Determine the (X, Y) coordinate at the center of the cell enclosing the given text.  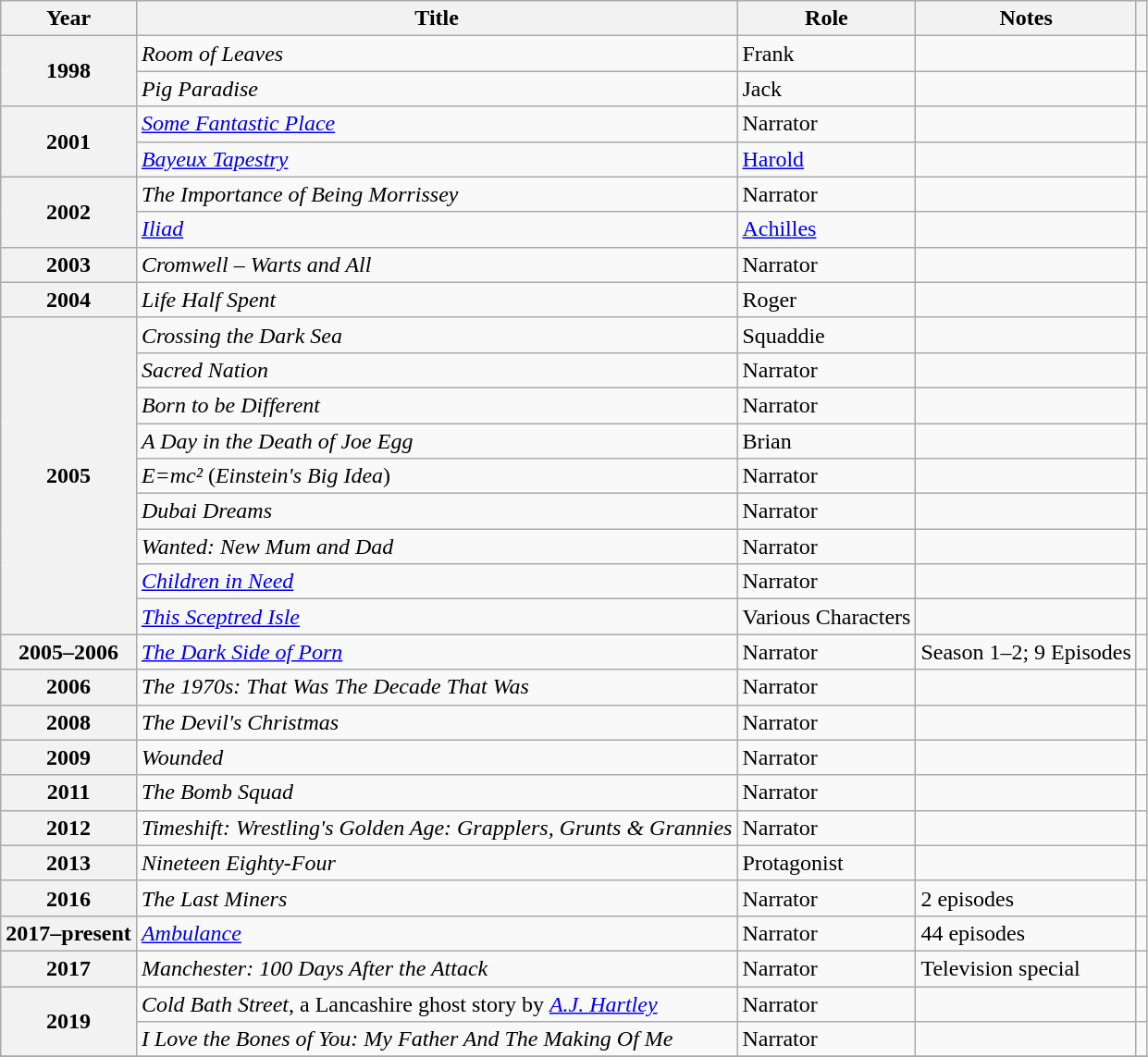
Timeshift: Wrestling's Golden Age: Grapplers, Grunts & Grannies (437, 828)
Achilles (827, 229)
The 1970s: That Was The Decade That Was (437, 687)
2009 (68, 757)
A Day in the Death of Joe Egg (437, 441)
The Dark Side of Porn (437, 652)
Bayeux Tapestry (437, 159)
2011 (68, 793)
44 episodes (1026, 933)
Cromwell – Warts and All (437, 264)
Jack (827, 89)
The Last Miners (437, 898)
The Devil's Christmas (437, 722)
2005–2006 (68, 652)
Wanted: New Mum and Dad (437, 547)
Title (437, 18)
Life Half Spent (437, 300)
Iliad (437, 229)
2012 (68, 828)
2002 (68, 212)
This Sceptred Isle (437, 617)
Year (68, 18)
Dubai Dreams (437, 511)
1998 (68, 71)
2001 (68, 141)
2006 (68, 687)
Cold Bath Street, a Lancashire ghost story by A.J. Hartley (437, 1003)
I Love the Bones of You: My Father And The Making Of Me (437, 1039)
Pig Paradise (437, 89)
Role (827, 18)
Roger (827, 300)
Room of Leaves (437, 54)
Brian (827, 441)
2017–present (68, 933)
Ambulance (437, 933)
2 episodes (1026, 898)
2017 (68, 968)
Wounded (437, 757)
Crossing the Dark Sea (437, 335)
2019 (68, 1021)
Born to be Different (437, 405)
Notes (1026, 18)
2003 (68, 264)
Protagonist (827, 863)
Some Fantastic Place (437, 124)
Squaddie (827, 335)
E=mc² (Einstein's Big Idea) (437, 476)
2004 (68, 300)
2016 (68, 898)
2013 (68, 863)
The Bomb Squad (437, 793)
Sacred Nation (437, 370)
The Importance of Being Morrissey (437, 194)
2008 (68, 722)
Television special (1026, 968)
Frank (827, 54)
Various Characters (827, 617)
Manchester: 100 Days After the Attack (437, 968)
Nineteen Eighty-Four (437, 863)
Harold (827, 159)
Season 1–2; 9 Episodes (1026, 652)
2005 (68, 475)
Children in Need (437, 582)
